Output the (X, Y) coordinate of the center of the cell containing the given text.  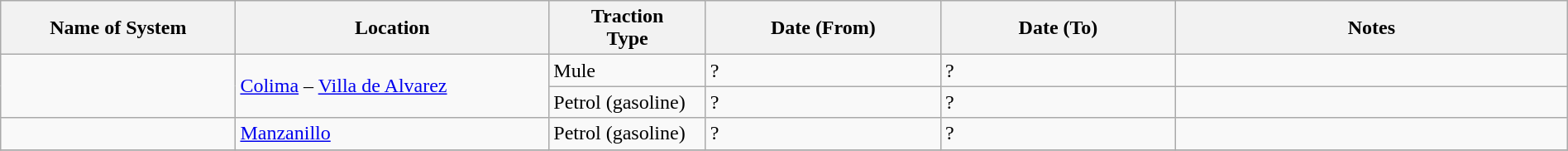
Date (To) (1058, 28)
Location (392, 28)
Notes (1372, 28)
Manzanillo (392, 134)
Mule (627, 71)
TractionType (627, 28)
Name of System (118, 28)
Date (From) (823, 28)
Colima – Villa de Alvarez (392, 86)
